Return the [X, Y] coordinate for the center point of the cell that contains the specified text.  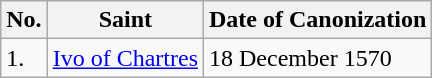
1. [24, 58]
18 December 1570 [318, 58]
Ivo of Chartres [125, 58]
Saint [125, 20]
No. [24, 20]
Date of Canonization [318, 20]
